Scan for the cell matching the given text and deliver its (X, Y) coordinate at center. 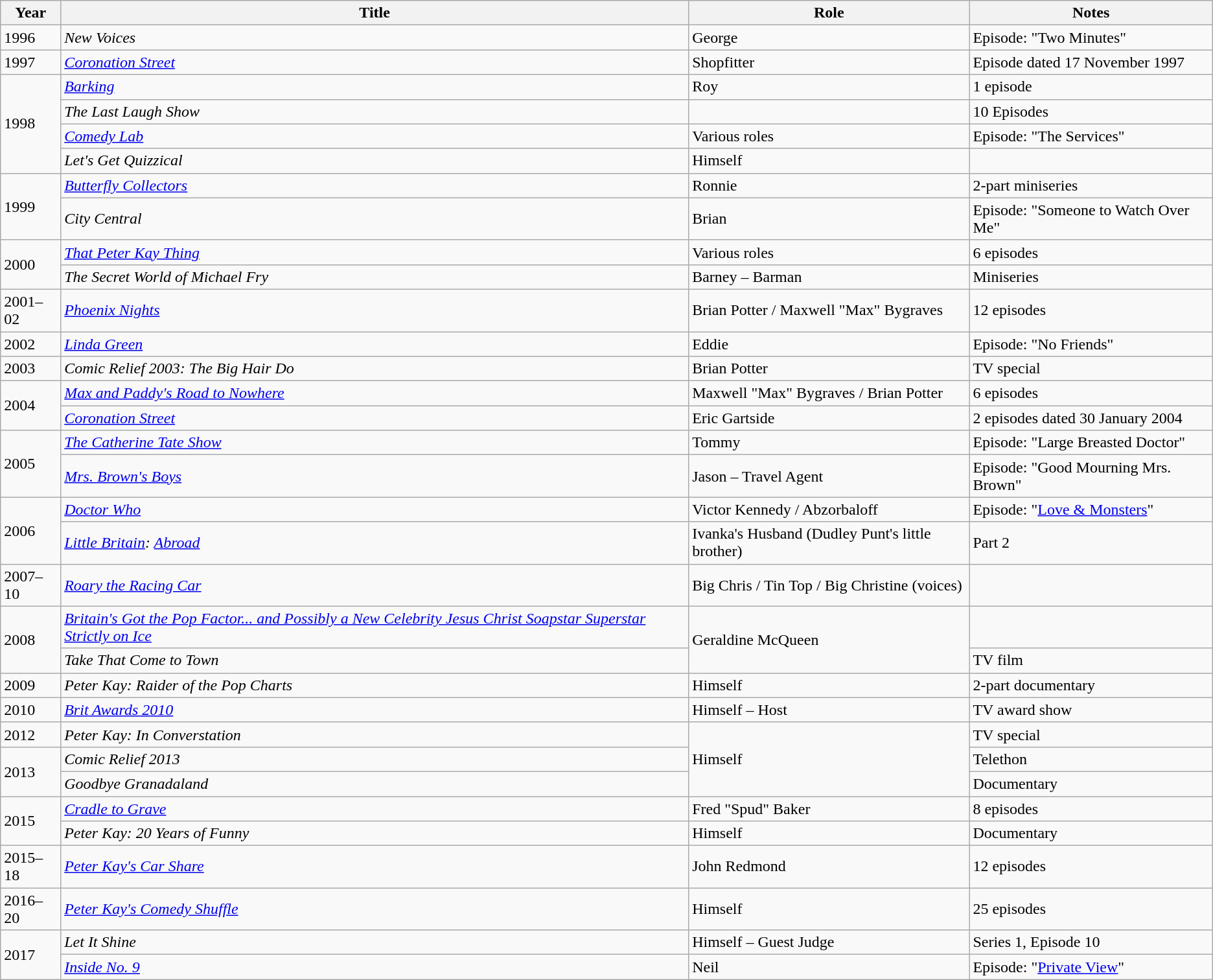
Episode: "Large Breasted Doctor" (1091, 443)
2008 (31, 639)
Max and Paddy's Road to Nowhere (375, 393)
2016–20 (31, 909)
Role (829, 13)
The Catherine Tate Show (375, 443)
Episode: "No Friends" (1091, 344)
2 episodes dated 30 January 2004 (1091, 418)
Year (31, 13)
Britain's Got the Pop Factor... and Possibly a New Celebrity Jesus Christ Soapstar Superstar Strictly on Ice (375, 627)
2-part documentary (1091, 685)
Geraldine McQueen (829, 639)
2006 (31, 530)
Peter Kay: 20 Years of Funny (375, 834)
Linda Green (375, 344)
Tommy (829, 443)
2002 (31, 344)
10 Episodes (1091, 111)
Maxwell "Max" Bygraves / Brian Potter (829, 393)
Big Chris / Tin Top / Big Christine (voices) (829, 585)
New Voices (375, 38)
Doctor Who (375, 509)
2004 (31, 406)
Peter Kay: In Converstation (375, 734)
2-part miniseries (1091, 185)
Fred "Spud" Baker (829, 808)
Jason – Travel Agent (829, 476)
Inside No. 9 (375, 967)
2009 (31, 685)
TV award show (1091, 710)
Himself – Host (829, 710)
The Last Laugh Show (375, 111)
City Central (375, 219)
Brit Awards 2010 (375, 710)
Little Britain: Abroad (375, 543)
Goodbye Granadaland (375, 784)
Victor Kennedy / Abzorbaloff (829, 509)
1998 (31, 124)
Episode: "Good Mourning Mrs. Brown" (1091, 476)
Roary the Racing Car (375, 585)
2017 (31, 955)
Phoenix Nights (375, 310)
Barney – Barman (829, 277)
Brian (829, 219)
Notes (1091, 13)
Part 2 (1091, 543)
Episode: "Love & Monsters" (1091, 509)
Eric Gartside (829, 418)
Episode dated 17 November 1997 (1091, 62)
Roy (829, 87)
Cradle to Grave (375, 808)
1997 (31, 62)
Comic Relief 2003: The Big Hair Do (375, 369)
Episode: "The Services" (1091, 136)
Series 1, Episode 10 (1091, 942)
Episode: "Private View" (1091, 967)
2013 (31, 771)
Eddie (829, 344)
2010 (31, 710)
George (829, 38)
Himself – Guest Judge (829, 942)
1996 (31, 38)
Ivanka's Husband (Dudley Punt's little brother) (829, 543)
TV film (1091, 660)
Shopfitter (829, 62)
1 episode (1091, 87)
2012 (31, 734)
2015 (31, 821)
2015–18 (31, 867)
Ronnie (829, 185)
Comic Relief 2013 (375, 759)
25 episodes (1091, 909)
2000 (31, 264)
Episode: "Someone to Watch Over Me" (1091, 219)
Barking (375, 87)
Title (375, 13)
8 episodes (1091, 808)
Brian Potter / Maxwell "Max" Bygraves (829, 310)
Let It Shine (375, 942)
Butterfly Collectors (375, 185)
Neil (829, 967)
2003 (31, 369)
Telethon (1091, 759)
2001–02 (31, 310)
2005 (31, 464)
1999 (31, 206)
Take That Come to Town (375, 660)
Peter Kay's Car Share (375, 867)
Brian Potter (829, 369)
Comedy Lab (375, 136)
Let's Get Quizzical (375, 161)
Peter Kay: Raider of the Pop Charts (375, 685)
Mrs. Brown's Boys (375, 476)
2007–10 (31, 585)
Miniseries (1091, 277)
Episode: "Two Minutes" (1091, 38)
Peter Kay's Comedy Shuffle (375, 909)
That Peter Kay Thing (375, 252)
John Redmond (829, 867)
The Secret World of Michael Fry (375, 277)
